Capture the cell that displays the provided text and extract its [X, Y] central coordinate. 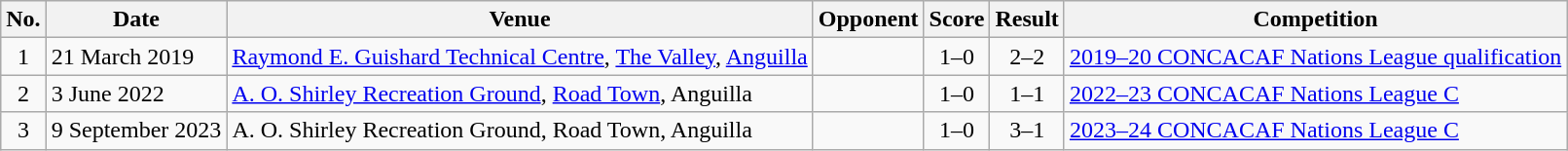
2022–23 CONCACAF Nations League C [1315, 94]
Score [957, 19]
Result [1027, 19]
1 [23, 57]
Date [136, 19]
3 June 2022 [136, 94]
3–1 [1027, 131]
Raymond E. Guishard Technical Centre, The Valley, Anguilla [520, 57]
2–2 [1027, 57]
Competition [1315, 19]
21 March 2019 [136, 57]
2023–24 CONCACAF Nations League C [1315, 131]
2 [23, 94]
9 September 2023 [136, 131]
Venue [520, 19]
No. [23, 19]
2019–20 CONCACAF Nations League qualification [1315, 57]
3 [23, 131]
Opponent [868, 19]
1–1 [1027, 94]
